Output the [x, y] coordinate of the center of the cell containing the given text.  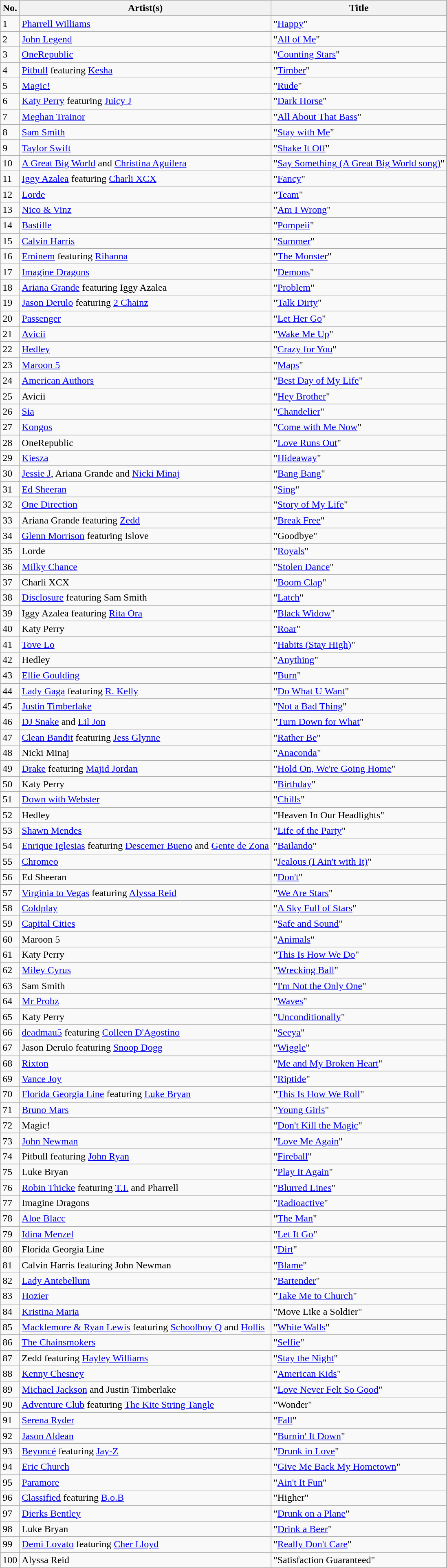
Jason Derulo featuring 2 Chainz [145, 303]
12 [10, 194]
Capital Cities [145, 923]
Pitbull featuring Kesha [145, 70]
Serena Ryder [145, 1420]
33 [10, 520]
Iggy Azalea featuring Rita Ora [145, 613]
59 [10, 923]
"Love Me Again" [359, 1141]
"Blurred Lines" [359, 1188]
"Blame" [359, 1265]
30 [10, 474]
51 [10, 799]
"Take Me to Church" [359, 1296]
American Authors [145, 380]
Nicki Minaj [145, 753]
Jason Aldean [145, 1435]
"All of Me" [359, 39]
Eric Church [145, 1467]
Down with Webster [145, 799]
40 [10, 629]
"Dirt" [359, 1250]
91 [10, 1420]
"This Is How We Do" [359, 955]
67 [10, 1048]
75 [10, 1172]
"Play It Again" [359, 1172]
"Do What U Want" [359, 691]
Miley Cyrus [145, 970]
7 [10, 117]
"Drink a Beer" [359, 1529]
18 [10, 287]
"Story of My Life" [359, 505]
55 [10, 861]
"Anaconda" [359, 753]
Drake featuring Majid Jordan [145, 769]
29 [10, 458]
"Burn" [359, 675]
"Chandelier" [359, 411]
Paramore [145, 1482]
88 [10, 1374]
74 [10, 1156]
"The Monster" [359, 256]
49 [10, 769]
Aloe Blacc [145, 1219]
Chromeo [145, 861]
Florida Georgia Line featuring Luke Bryan [145, 1094]
36 [10, 567]
"Am I Wrong" [359, 210]
25 [10, 396]
"Selfie" [359, 1343]
"Jealous (I Ain't with It)" [359, 861]
Shawn Mendes [145, 830]
37 [10, 582]
Adventure Club featuring The Kite String Tangle [145, 1405]
"Riptide" [359, 1079]
10 [10, 163]
Iggy Azalea featuring Charli XCX [145, 179]
Dierks Bentley [145, 1513]
14 [10, 225]
38 [10, 598]
"Timber" [359, 70]
19 [10, 303]
"Young Girls" [359, 1110]
"Let Her Go" [359, 318]
"Team" [359, 194]
60 [10, 939]
"Shake It Off" [359, 148]
"Hold On, We're Going Home" [359, 769]
"I'm Not the Only One" [359, 986]
"Pompeii" [359, 225]
Clean Bandit featuring Jess Glynne [145, 738]
"Love Never Felt So Good" [359, 1389]
"Boom Clap" [359, 582]
15 [10, 241]
"Dark Horse" [359, 101]
"Counting Stars" [359, 55]
"Safe and Sound" [359, 923]
52 [10, 815]
83 [10, 1296]
Sia [145, 411]
Meghan Trainor [145, 117]
"A Sky Full of Stars" [359, 908]
"Say Something (A Great Big World song)" [359, 163]
"White Walls" [359, 1327]
"We Are Stars" [359, 892]
71 [10, 1110]
John Legend [145, 39]
John Newman [145, 1141]
"Turn Down for What" [359, 722]
Ellie Goulding [145, 675]
Kenny Chesney [145, 1374]
Ariana Grande featuring Zedd [145, 520]
"Unconditionally" [359, 1017]
4 [10, 70]
One Direction [145, 505]
"Hideaway" [359, 458]
Milky Chance [145, 567]
Jason Derulo featuring Snoop Dogg [145, 1048]
26 [10, 411]
"Wrecking Ball" [359, 970]
"Really Don't Care" [359, 1544]
Lady Antebellum [145, 1281]
"Let It Go" [359, 1234]
"Summer" [359, 241]
92 [10, 1435]
22 [10, 349]
"Maps" [359, 365]
41 [10, 644]
"Chills" [359, 799]
63 [10, 986]
Robin Thicke featuring T.I. and Pharrell [145, 1188]
46 [10, 722]
47 [10, 738]
42 [10, 660]
"Birthday" [359, 784]
13 [10, 210]
78 [10, 1219]
"Fancy" [359, 179]
Bastille [145, 225]
Charli XCX [145, 582]
72 [10, 1125]
"Happy" [359, 24]
"Latch" [359, 598]
"Break Free" [359, 520]
"Love Runs Out" [359, 442]
deadmau5 featuring Colleen D'Agostino [145, 1032]
79 [10, 1234]
9 [10, 148]
32 [10, 505]
Ariana Grande featuring Iggy Azalea [145, 287]
"Bang Bang" [359, 474]
"Rude" [359, 86]
50 [10, 784]
58 [10, 908]
70 [10, 1094]
"Waves" [359, 1001]
"Roar" [359, 629]
"Animals" [359, 939]
90 [10, 1405]
"Stay with Me" [359, 132]
Classified featuring B.o.B [145, 1498]
68 [10, 1063]
"Stolen Dance" [359, 567]
Pitbull featuring John Ryan [145, 1156]
Michael Jackson and Justin Timberlake [145, 1389]
34 [10, 536]
76 [10, 1188]
Kiesza [145, 458]
"Seeya" [359, 1032]
"Fall" [359, 1420]
Vance Joy [145, 1079]
Justin Timberlake [145, 707]
97 [10, 1513]
"Bartender" [359, 1281]
"Wonder" [359, 1405]
Coldplay [145, 908]
Lady Gaga featuring R. Kelly [145, 691]
44 [10, 691]
"Crazy for You" [359, 349]
89 [10, 1389]
Artist(s) [145, 8]
"Sing" [359, 489]
Taylor Swift [145, 148]
54 [10, 846]
Hozier [145, 1296]
6 [10, 101]
"Drunk on a Plane" [359, 1513]
96 [10, 1498]
Beyoncé featuring Jay-Z [145, 1451]
Glenn Morrison featuring Islove [145, 536]
"Fireball" [359, 1156]
87 [10, 1358]
"Move Like a Soldier" [359, 1312]
"Bailando" [359, 846]
57 [10, 892]
1 [10, 24]
81 [10, 1265]
Alyssa Reid [145, 1560]
17 [10, 272]
66 [10, 1032]
"Burnin' It Down" [359, 1435]
Jessie J, Ariana Grande and Nicki Minaj [145, 474]
80 [10, 1250]
86 [10, 1343]
77 [10, 1203]
Enrique Iglesias featuring Descemer Bueno and Gente de Zona [145, 846]
Bruno Mars [145, 1110]
"Life of the Party" [359, 830]
"Stay the Night" [359, 1358]
Zedd featuring Hayley Williams [145, 1358]
"Ain't It Fun" [359, 1482]
39 [10, 613]
35 [10, 551]
"All About That Bass" [359, 117]
24 [10, 380]
"Radioactive" [359, 1203]
"Drunk in Love" [359, 1451]
"Goodbye" [359, 536]
99 [10, 1544]
20 [10, 318]
Virginia to Vegas featuring Alyssa Reid [145, 892]
28 [10, 442]
"Wake Me Up" [359, 334]
Demi Lovato featuring Cher Lloyd [145, 1544]
No. [10, 8]
"Don't" [359, 877]
98 [10, 1529]
56 [10, 877]
"Satisfaction Guaranteed" [359, 1560]
"Me and My Broken Heart" [359, 1063]
48 [10, 753]
Nico & Vinz [145, 210]
16 [10, 256]
"Hey Brother" [359, 396]
Kristina Maria [145, 1312]
27 [10, 427]
"Give Me Back My Hometown" [359, 1467]
The Chainsmokers [145, 1343]
85 [10, 1327]
Tove Lo [145, 644]
11 [10, 179]
69 [10, 1079]
"The Man" [359, 1219]
Eminem featuring Rihanna [145, 256]
"This Is How We Roll" [359, 1094]
"American Kids" [359, 1374]
95 [10, 1482]
45 [10, 707]
"Problem" [359, 287]
31 [10, 489]
8 [10, 132]
64 [10, 1001]
94 [10, 1467]
Passenger [145, 318]
A Great Big World and Christina Aguilera [145, 163]
"Royals" [359, 551]
23 [10, 365]
2 [10, 39]
43 [10, 675]
Pharrell Williams [145, 24]
Title [359, 8]
"Higher" [359, 1498]
Rixton [145, 1063]
Idina Menzel [145, 1234]
Mr Probz [145, 1001]
"Wiggle" [359, 1048]
53 [10, 830]
DJ Snake and Lil Jon [145, 722]
73 [10, 1141]
62 [10, 970]
100 [10, 1560]
"Habits (Stay High)" [359, 644]
82 [10, 1281]
3 [10, 55]
Calvin Harris [145, 241]
"Rather Be" [359, 738]
Calvin Harris featuring John Newman [145, 1265]
21 [10, 334]
Disclosure featuring Sam Smith [145, 598]
"Not a Bad Thing" [359, 707]
84 [10, 1312]
"Don't Kill the Magic" [359, 1125]
"Demons" [359, 272]
"Come with Me Now" [359, 427]
65 [10, 1017]
Macklemore & Ryan Lewis featuring Schoolboy Q and Hollis [145, 1327]
"Anything" [359, 660]
"Black Widow" [359, 613]
Florida Georgia Line [145, 1250]
"Best Day of My Life" [359, 380]
Katy Perry featuring Juicy J [145, 101]
5 [10, 86]
"Heaven In Our Headlights" [359, 815]
61 [10, 955]
93 [10, 1451]
Kongos [145, 427]
"Talk Dirty" [359, 303]
